Find where the given text appears and provide that cell's center as (X, Y) coordinate. 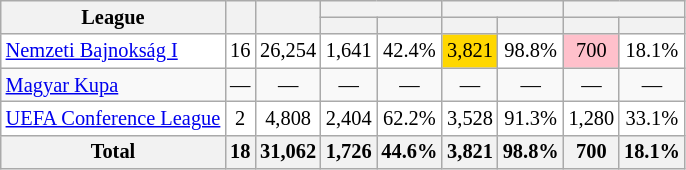
62.2% (410, 118)
1,280 (592, 118)
4,808 (288, 118)
Total (113, 152)
Magyar Kupa (113, 85)
UEFA Conference League (113, 118)
2 (240, 118)
Nemzeti Bajnokság I (113, 51)
16 (240, 51)
44.6% (410, 152)
1,641 (349, 51)
31,062 (288, 152)
26,254 (288, 51)
18 (240, 152)
1,726 (349, 152)
2,404 (349, 118)
42.4% (410, 51)
33.1% (652, 118)
91.3% (531, 118)
League (113, 17)
3,528 (470, 118)
